Find where the given text appears and provide that cell's center as [X, Y] coordinate. 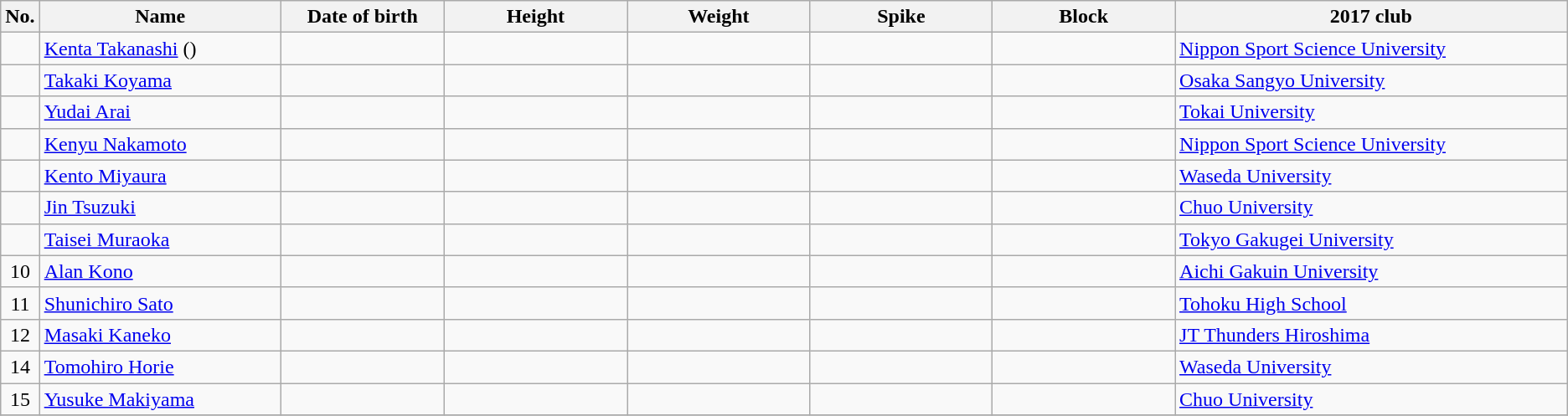
Alan Kono [160, 271]
Takaki Koyama [160, 80]
Kento Miyaura [160, 176]
10 [20, 271]
11 [20, 303]
Jin Tsuzuki [160, 208]
Tomohiro Horie [160, 367]
Aichi Gakuin University [1372, 271]
Yudai Arai [160, 112]
Yusuke Makiyama [160, 399]
Osaka Sangyo University [1372, 80]
15 [20, 399]
Spike [901, 17]
Shunichiro Sato [160, 303]
Masaki Kaneko [160, 335]
14 [20, 367]
Tokai University [1372, 112]
No. [20, 17]
Taisei Muraoka [160, 239]
12 [20, 335]
Kenyu Nakamoto [160, 144]
Tohoku High School [1372, 303]
Block [1084, 17]
Date of birth [362, 17]
2017 club [1372, 17]
Height [535, 17]
Tokyo Gakugei University [1372, 239]
JT Thunders Hiroshima [1372, 335]
Weight [719, 17]
Kenta Takanashi () [160, 49]
Name [160, 17]
